From the cell containing the given text, extract its center point as [X, Y] coordinate. 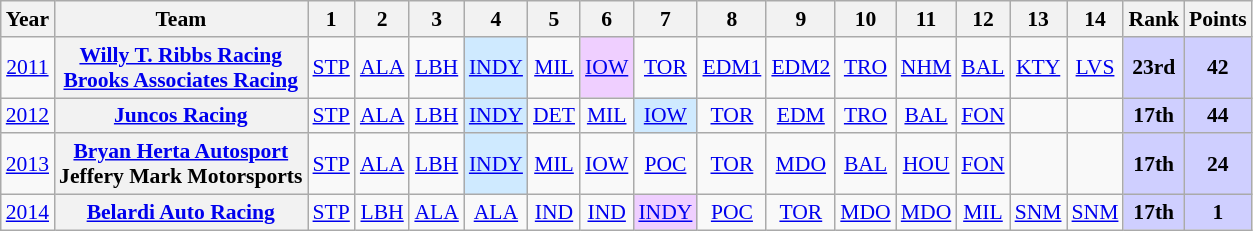
6 [606, 19]
12 [982, 19]
LVS [1096, 68]
2013 [28, 164]
Points [1218, 19]
23rd [1154, 68]
5 [554, 19]
EDM2 [800, 68]
3 [436, 19]
EDM1 [732, 68]
HOU [926, 164]
KTY [1038, 68]
24 [1218, 164]
2 [382, 19]
2014 [28, 213]
8 [732, 19]
NHM [926, 68]
Willy T. Ribbs RacingBrooks Associates Racing [180, 68]
4 [496, 19]
Belardi Auto Racing [180, 213]
7 [665, 19]
9 [800, 19]
Year [28, 19]
10 [866, 19]
14 [1096, 19]
42 [1218, 68]
EDM [800, 116]
11 [926, 19]
Juncos Racing [180, 116]
44 [1218, 116]
2012 [28, 116]
DET [554, 116]
Bryan Herta AutosportJeffery Mark Motorsports [180, 164]
Rank [1154, 19]
13 [1038, 19]
Team [180, 19]
2011 [28, 68]
